Return the [X, Y] coordinate for the center point of the cell that contains the specified text.  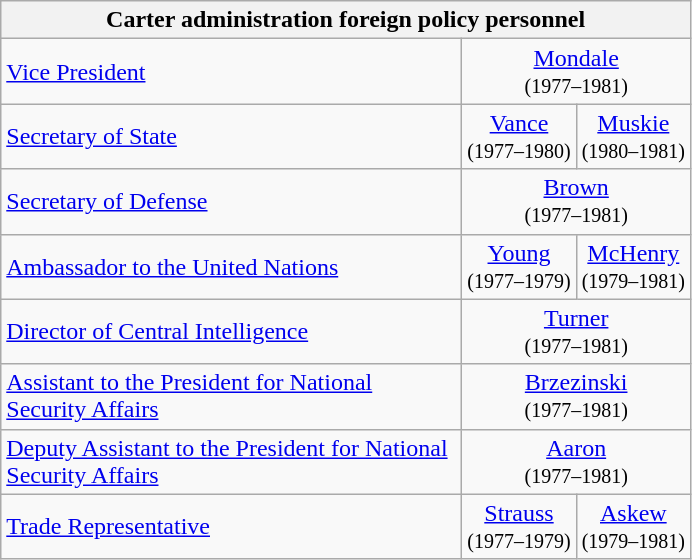
Turner(1977–1981) [576, 332]
McHenry(1979–1981) [633, 266]
Vice President [232, 72]
Young(1977–1979) [519, 266]
Ambassador to the United Nations [232, 266]
Director of Central Intelligence [232, 332]
Carter administration foreign policy personnel [346, 20]
Assistant to the President for National Security Affairs [232, 396]
Mondale(1977–1981) [576, 72]
Trade Representative [232, 526]
Askew(1979–1981) [633, 526]
Vance(1977–1980) [519, 136]
Secretary of State [232, 136]
Brzezinski(1977–1981) [576, 396]
Strauss(1977–1979) [519, 526]
Brown(1977–1981) [576, 202]
Deputy Assistant to the President for National Security Affairs [232, 462]
Secretary of Defense [232, 202]
Aaron(1977–1981) [576, 462]
Muskie(1980–1981) [633, 136]
